For the text-containing cell, return its midpoint in (x, y) coordinate format. 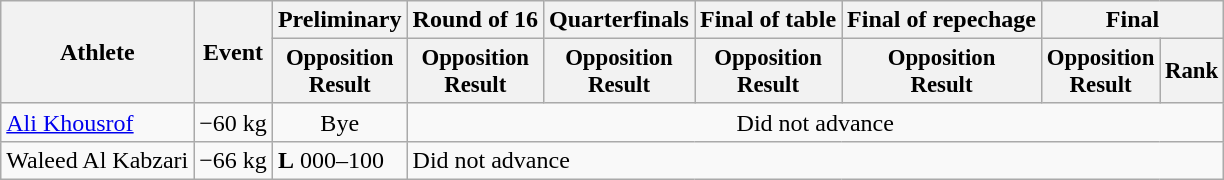
Final (1132, 20)
Final of table (768, 20)
−66 kg (234, 160)
Waleed Al Kabzari (98, 160)
−60 kg (234, 122)
Athlete (98, 52)
L 000–100 (340, 160)
Quarterfinals (618, 20)
Event (234, 52)
Rank (1192, 72)
Bye (340, 122)
Ali Khousrof (98, 122)
Final of repechage (942, 20)
Round of 16 (475, 20)
Preliminary (340, 20)
